From the cell containing the given text, extract its center point as (X, Y) coordinate. 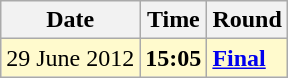
Round (247, 20)
15:05 (174, 58)
Time (174, 20)
Date (70, 20)
29 June 2012 (70, 58)
Final (247, 58)
